Return the (x, y) coordinate for the center point of the cell that contains the specified text.  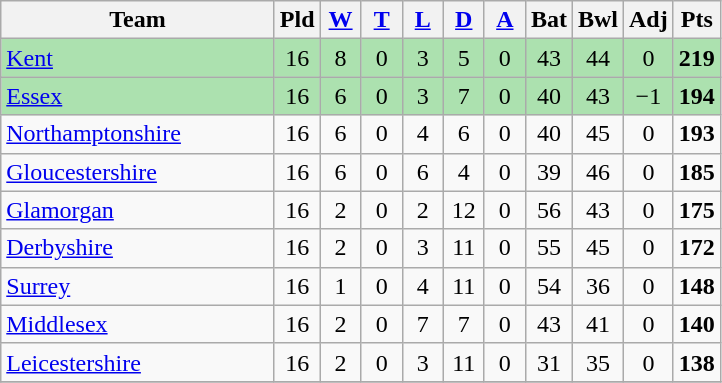
Leicestershire (138, 362)
148 (696, 286)
L (422, 20)
T (382, 20)
172 (696, 248)
140 (696, 324)
56 (548, 210)
193 (696, 134)
44 (598, 58)
46 (598, 172)
Derbyshire (138, 248)
1 (340, 286)
175 (696, 210)
5 (464, 58)
Kent (138, 58)
A (504, 20)
54 (548, 286)
185 (696, 172)
Gloucestershire (138, 172)
Surrey (138, 286)
55 (548, 248)
−1 (649, 96)
Bwl (598, 20)
Essex (138, 96)
Team (138, 20)
41 (598, 324)
39 (548, 172)
Northamptonshire (138, 134)
D (464, 20)
Adj (649, 20)
8 (340, 58)
Glamorgan (138, 210)
138 (696, 362)
194 (696, 96)
Pts (696, 20)
35 (598, 362)
219 (696, 58)
Middlesex (138, 324)
31 (548, 362)
36 (598, 286)
W (340, 20)
Bat (548, 20)
Pld (297, 20)
12 (464, 210)
